Return [X, Y] of the center of cell containing provided text 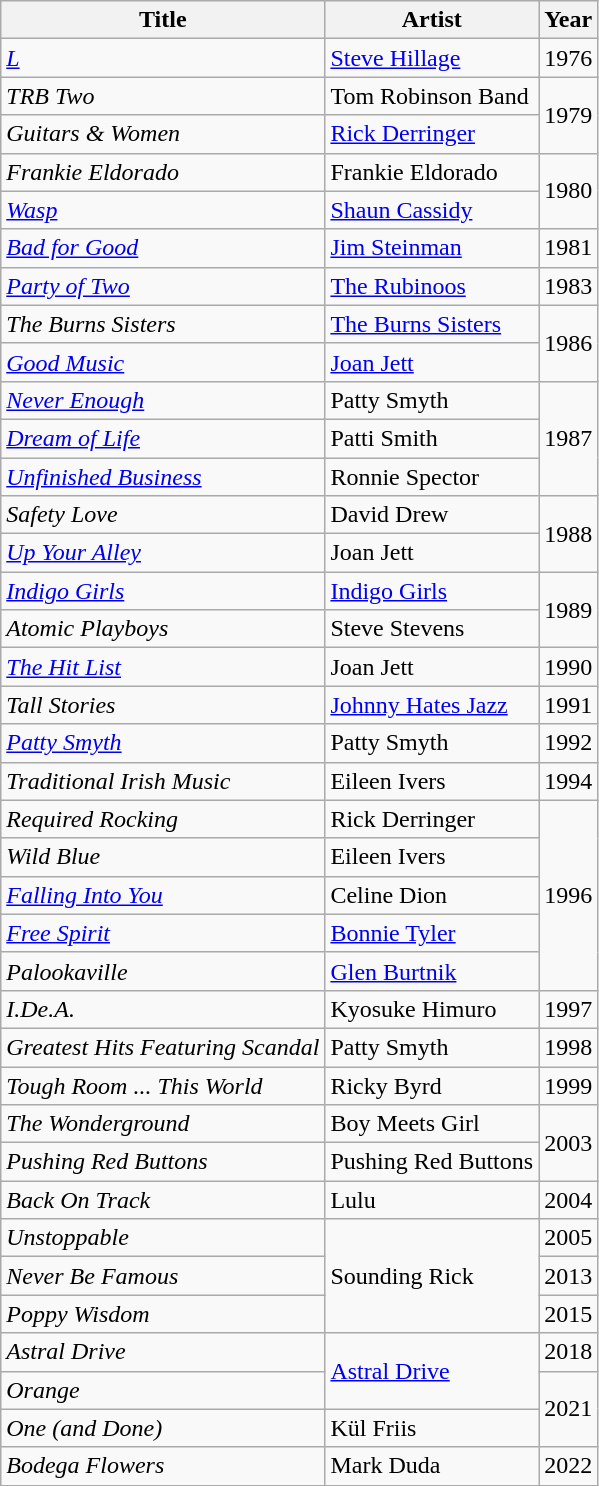
1983 [568, 286]
Patti Smith [432, 438]
The Rubinoos [432, 286]
1992 [568, 743]
Wild Blue [163, 857]
Steve Hillage [432, 58]
2005 [568, 1238]
2022 [568, 1466]
Atomic Playboys [163, 629]
1980 [568, 191]
Kyosuke Himuro [432, 1009]
1987 [568, 438]
Good Music [163, 362]
One (and Done) [163, 1428]
Year [568, 20]
Shaun Cassidy [432, 210]
Tough Room ... This World [163, 1085]
1979 [568, 115]
Sounding Rick [432, 1276]
Wasp [163, 210]
Title [163, 20]
Back On Track [163, 1200]
Johnny Hates Jazz [432, 705]
Dream of Life [163, 438]
Required Rocking [163, 819]
The Wonderground [163, 1124]
Lulu [432, 1200]
Kül Friis [432, 1428]
L [163, 58]
1989 [568, 610]
TRB Two [163, 96]
Orange [163, 1390]
Never Be Famous [163, 1276]
Ricky Byrd [432, 1085]
2003 [568, 1143]
Artist [432, 20]
Traditional Irish Music [163, 781]
Party of Two [163, 286]
1994 [568, 781]
1998 [568, 1047]
Ronnie Spector [432, 477]
Jim Steinman [432, 248]
Celine Dion [432, 895]
Boy Meets Girl [432, 1124]
Up Your Alley [163, 553]
1976 [568, 58]
Free Spirit [163, 933]
Unfinished Business [163, 477]
Palookaville [163, 971]
2004 [568, 1200]
Bodega Flowers [163, 1466]
1986 [568, 343]
Tom Robinson Band [432, 96]
Tall Stories [163, 705]
Steve Stevens [432, 629]
1999 [568, 1085]
Bad for Good [163, 248]
1996 [568, 895]
1997 [568, 1009]
I.De.A. [163, 1009]
The Hit List [163, 667]
Falling Into You [163, 895]
1990 [568, 667]
Greatest Hits Featuring Scandal [163, 1047]
2021 [568, 1409]
Poppy Wisdom [163, 1314]
2018 [568, 1352]
Mark Duda [432, 1466]
Safety Love [163, 515]
2015 [568, 1314]
Unstoppable [163, 1238]
David Drew [432, 515]
Glen Burtnik [432, 971]
1988 [568, 534]
Never Enough [163, 400]
Bonnie Tyler [432, 933]
1991 [568, 705]
Guitars & Women [163, 134]
1981 [568, 248]
2013 [568, 1276]
